Return [X, Y] of the center of cell containing provided text 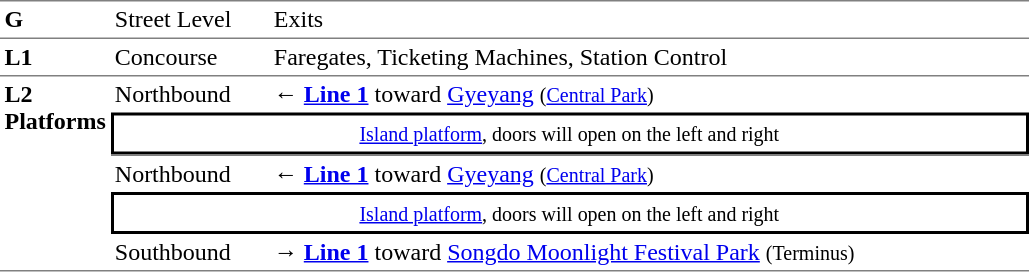
Southbound [190, 253]
L1 [55, 57]
Faregates, Ticketing Machines, Station Control [648, 57]
Concourse [190, 57]
G [55, 20]
Exits [648, 20]
L2Platforms [55, 173]
→ Line 1 toward Songdo Moonlight Festival Park (Terminus) [648, 253]
Street Level [190, 20]
